Return the (X, Y) coordinate for the center point of the cell that contains the specified text.  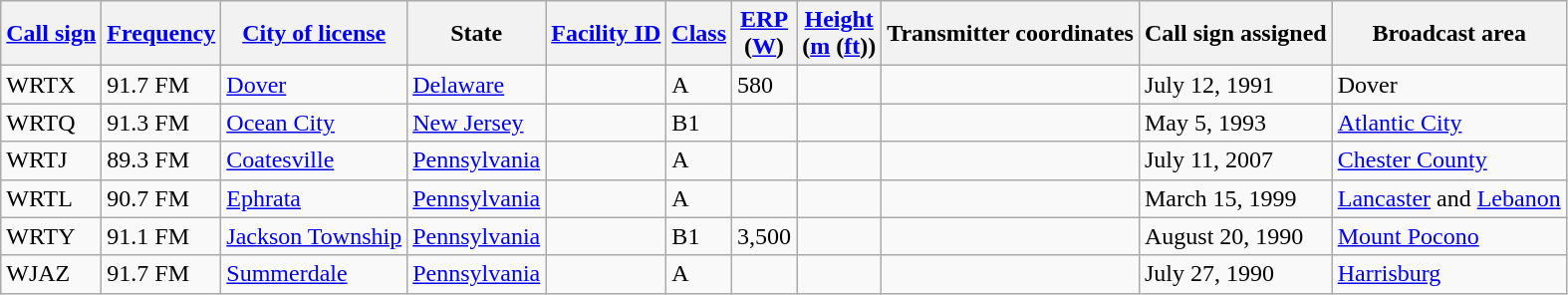
State (476, 34)
Atlantic City (1448, 123)
89.3 FM (161, 160)
New Jersey (476, 123)
WRTY (52, 236)
Lancaster and Lebanon (1448, 198)
Class (699, 34)
90.7 FM (161, 198)
580 (765, 85)
WRTL (52, 198)
Frequency (161, 34)
WRTJ (52, 160)
Broadcast area (1448, 34)
Chester County (1448, 160)
ERP(W) (765, 34)
Harrisburg (1448, 274)
City of license (315, 34)
91.1 FM (161, 236)
Jackson Township (315, 236)
Transmitter coordinates (1010, 34)
Call sign assigned (1235, 34)
Mount Pocono (1448, 236)
Coatesville (315, 160)
WRTQ (52, 123)
July 27, 1990 (1235, 274)
August 20, 1990 (1235, 236)
3,500 (765, 236)
Call sign (52, 34)
July 12, 1991 (1235, 85)
March 15, 1999 (1235, 198)
July 11, 2007 (1235, 160)
Facility ID (606, 34)
Delaware (476, 85)
91.3 FM (161, 123)
Height(m (ft)) (839, 34)
Ocean City (315, 123)
Summerdale (315, 274)
May 5, 1993 (1235, 123)
Ephrata (315, 198)
WJAZ (52, 274)
WRTX (52, 85)
